Output the [X, Y] coordinate of the center of the cell containing the given text.  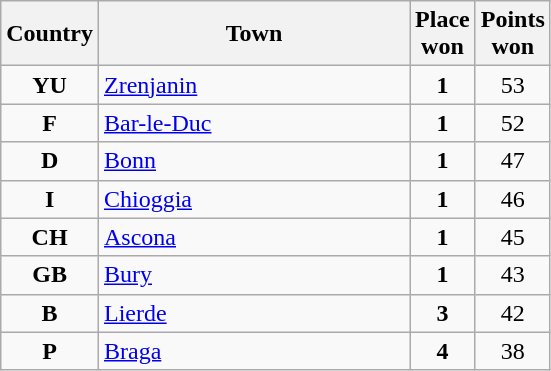
Chioggia [254, 199]
3 [443, 313]
Place won [443, 34]
YU [50, 85]
P [50, 351]
Bonn [254, 161]
B [50, 313]
47 [512, 161]
Country [50, 34]
CH [50, 237]
Points won [512, 34]
Bar-le-Duc [254, 123]
D [50, 161]
Zrenjanin [254, 85]
I [50, 199]
52 [512, 123]
Ascona [254, 237]
Bury [254, 275]
GB [50, 275]
4 [443, 351]
53 [512, 85]
43 [512, 275]
Lierde [254, 313]
F [50, 123]
Braga [254, 351]
46 [512, 199]
45 [512, 237]
42 [512, 313]
38 [512, 351]
Town [254, 34]
